Locate the cell with the specified text and output its [X, Y] center coordinate. 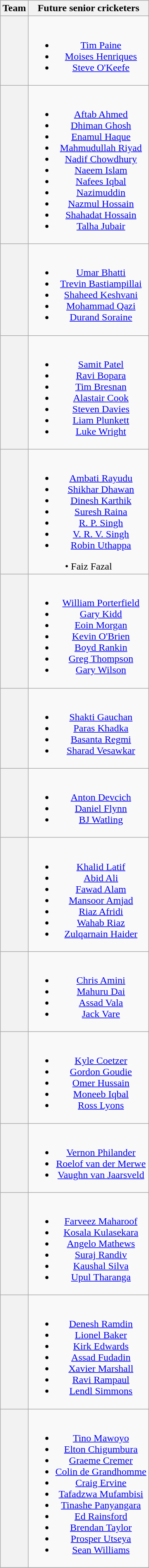
Kyle CoetzerGordon GoudieOmer HussainMoneeb IqbalRoss Lyons [89, 1077]
Ambati RayuduShikhar DhawanDinesh KarthikSuresh RainaR. P. SinghV. R. V. SinghRobin Uthappa• Faiz Fazal [89, 512]
Vernon PhilanderRoelof van der MerweVaughn van Jaarsveld [89, 1158]
Tim PaineMoises HenriquesSteve O'Keefe [89, 51]
Aftab AhmedDhiman GhoshEnamul HaqueMahmudullah RiyadNadif ChowdhuryNaeem IslamNafees IqbalNazimuddinNazmul HossainShahadat HossainTalha Jubair [89, 165]
Samit PatelRavi BoparaTim BresnanAlastair CookSteven DaviesLiam PlunkettLuke Wright [89, 392]
Umar BhattiTrevin BastiampillaiShaheed KeshvaniMohammad QaziDurand Soraine [89, 290]
Denesh RamdinLionel BakerKirk EdwardsAssad FudadinXavier MarshallRavi RampaulLendl Simmons [89, 1352]
Future senior cricketers [89, 8]
Farveez MaharoofKosala KulasekaraAngelo MathewsSuraj RandivKaushal SilvaUpul Tharanga [89, 1244]
Anton DevcichDaniel FlynnBJ Watling [89, 803]
Khalid LatifAbid AliFawad AlamMansoor AmjadRiaz AfridiWahab RiazZulqarnain Haider [89, 894]
William PorterfieldGary KiddEoin MorganKevin O'BrienBoyd RankinGreg ThompsonGary Wilson [89, 631]
Shakti GauchanParas KhadkaBasanta RegmiSharad Vesawkar [89, 728]
Chris AminiMahuru DaiAssad ValaJack Vare [89, 991]
Team [14, 8]
